For the text-containing cell, return its midpoint in (X, Y) coordinate format. 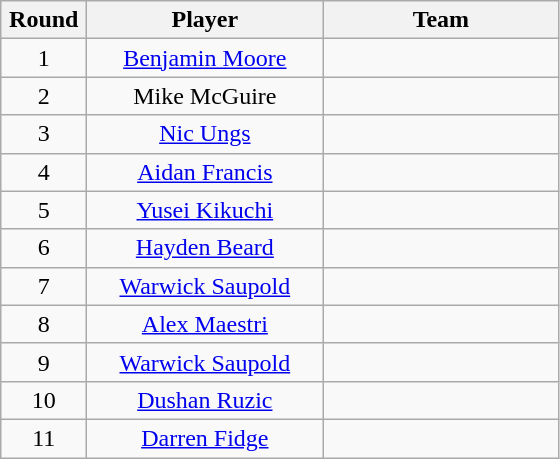
6 (44, 248)
7 (44, 286)
Yusei Kikuchi (205, 210)
Team (441, 20)
10 (44, 400)
5 (44, 210)
Hayden Beard (205, 248)
Aidan Francis (205, 172)
4 (44, 172)
Round (44, 20)
Mike McGuire (205, 96)
Dushan Ruzic (205, 400)
1 (44, 58)
Player (205, 20)
8 (44, 324)
3 (44, 134)
9 (44, 362)
Alex Maestri (205, 324)
11 (44, 438)
Darren Fidge (205, 438)
Nic Ungs (205, 134)
2 (44, 96)
Benjamin Moore (205, 58)
